Output the (X, Y) coordinate of the center of the cell containing the given text.  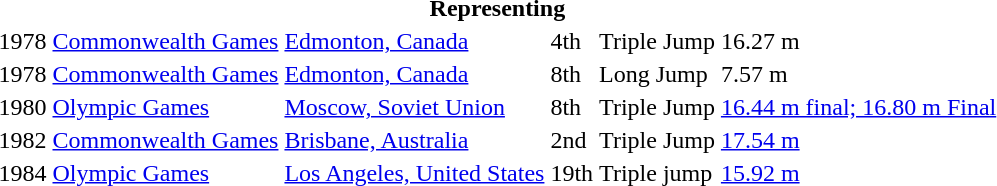
4th (572, 41)
7.57 m (858, 74)
Moscow, Soviet Union (414, 107)
16.27 m (858, 41)
16.44 m final; 16.80 m Final (858, 107)
17.54 m (858, 140)
2nd (572, 140)
Olympic Games (166, 107)
Long Jump (658, 74)
Brisbane, Australia (414, 140)
